Detect which cell encompasses the target text, then output its [x, y] center coordinate. 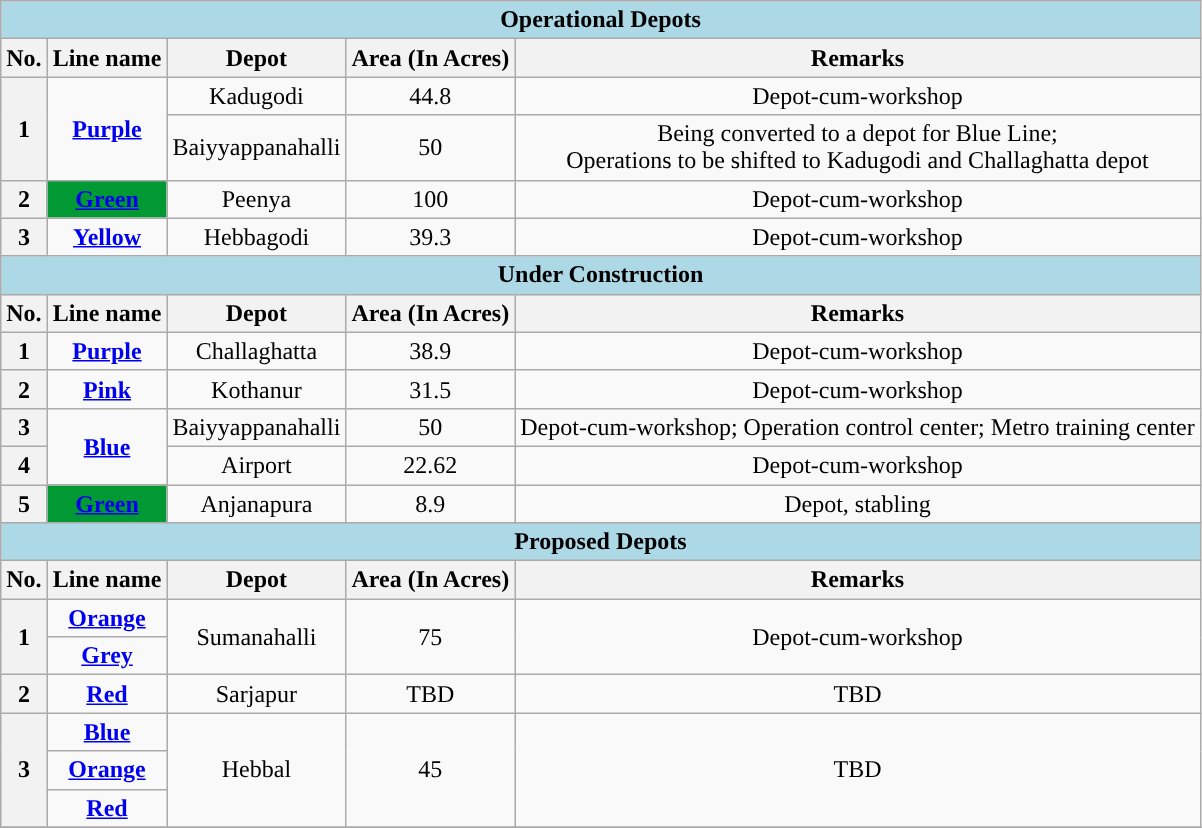
Challaghatta [256, 351]
Operational Depots [600, 20]
Proposed Depots [600, 542]
31.5 [430, 389]
Sumanahalli [256, 637]
8.9 [430, 503]
Hebbagodi [256, 237]
45 [430, 770]
75 [430, 637]
4 [24, 465]
Sarjapur [256, 694]
38.9 [430, 351]
Kadugodi [256, 96]
39.3 [430, 237]
5 [24, 503]
Peenya [256, 199]
Pink [107, 389]
Grey [107, 656]
Depot-cum-workshop; Operation control center; Metro training center [858, 427]
44.8 [430, 96]
Airport [256, 465]
Hebbal [256, 770]
Yellow [107, 237]
22.62 [430, 465]
100 [430, 199]
Under Construction [600, 275]
Kothanur [256, 389]
Anjanapura [256, 503]
Being converted to a depot for Blue Line;Operations to be shifted to Kadugodi and Challaghatta depot [858, 148]
Depot, stabling [858, 503]
